Determine the (X, Y) coordinate at the center of the cell enclosing the given text.  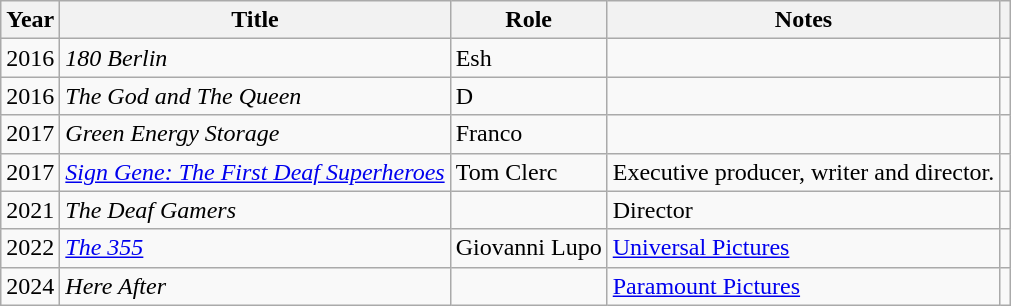
Role (528, 20)
The God and The Queen (255, 96)
Green Energy Storage (255, 134)
Title (255, 20)
Sign Gene: The First Deaf Superheroes (255, 172)
D (528, 96)
Franco (528, 134)
Director (804, 210)
Year (30, 20)
Here After (255, 286)
Tom Clerc (528, 172)
Universal Pictures (804, 248)
The Deaf Gamers (255, 210)
Notes (804, 20)
Giovanni Lupo (528, 248)
2024 (30, 286)
Paramount Pictures (804, 286)
Executive producer, writer and director. (804, 172)
2022 (30, 248)
2021 (30, 210)
The 355 (255, 248)
Esh (528, 58)
180 Berlin (255, 58)
